Extract the [x, y] coordinate from the center of the cell holding the provided text.  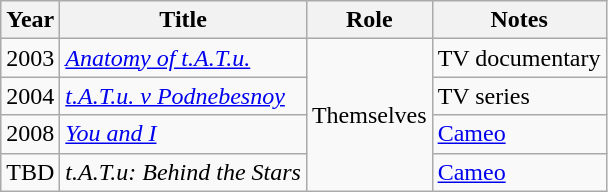
Role [369, 20]
Notes [519, 20]
TV documentary [519, 58]
TBD [30, 172]
Title [184, 20]
t.A.T.u. v Podnebesnoy [184, 96]
Themselves [369, 115]
You and I [184, 134]
TV series [519, 96]
t.A.T.u: Behind the Stars [184, 172]
2008 [30, 134]
2004 [30, 96]
Year [30, 20]
2003 [30, 58]
Anatomy of t.A.T.u. [184, 58]
